Scan for the cell matching the given text and deliver its (x, y) coordinate at center. 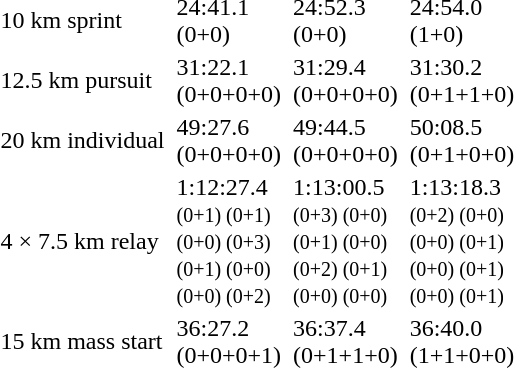
31:22.1(0+0+0+0) (229, 80)
49:27.6(0+0+0+0) (229, 140)
1:13:00.5(0+3) (0+0)(0+1) (0+0)(0+2) (0+1)(0+0) (0+0) (346, 241)
31:29.4(0+0+0+0) (346, 80)
49:44.5(0+0+0+0) (346, 140)
1:12:27.4(0+1) (0+1)(0+0) (0+3)(0+1) (0+0)(0+0) (0+2) (229, 241)
